Capture the cell that displays the provided text and extract its (x, y) central coordinate. 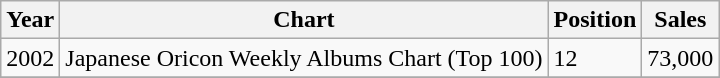
Japanese Oricon Weekly Albums Chart (Top 100) (304, 58)
Sales (680, 20)
Chart (304, 20)
73,000 (680, 58)
12 (595, 58)
2002 (30, 58)
Position (595, 20)
Year (30, 20)
